Pinpoint the cell where the given text exists, returning its (x, y) midpoint coordinate. 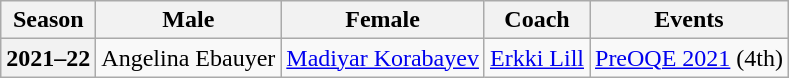
Season (48, 20)
Male (188, 20)
Angelina Ebauyer (188, 58)
Female (383, 20)
Events (690, 20)
Coach (536, 20)
2021–22 (48, 58)
PreOQE 2021 (4th) (690, 58)
Madiyar Korabayev (383, 58)
Erkki Lill (536, 58)
